Find where the given text appears and provide that cell's center as [x, y] coordinate. 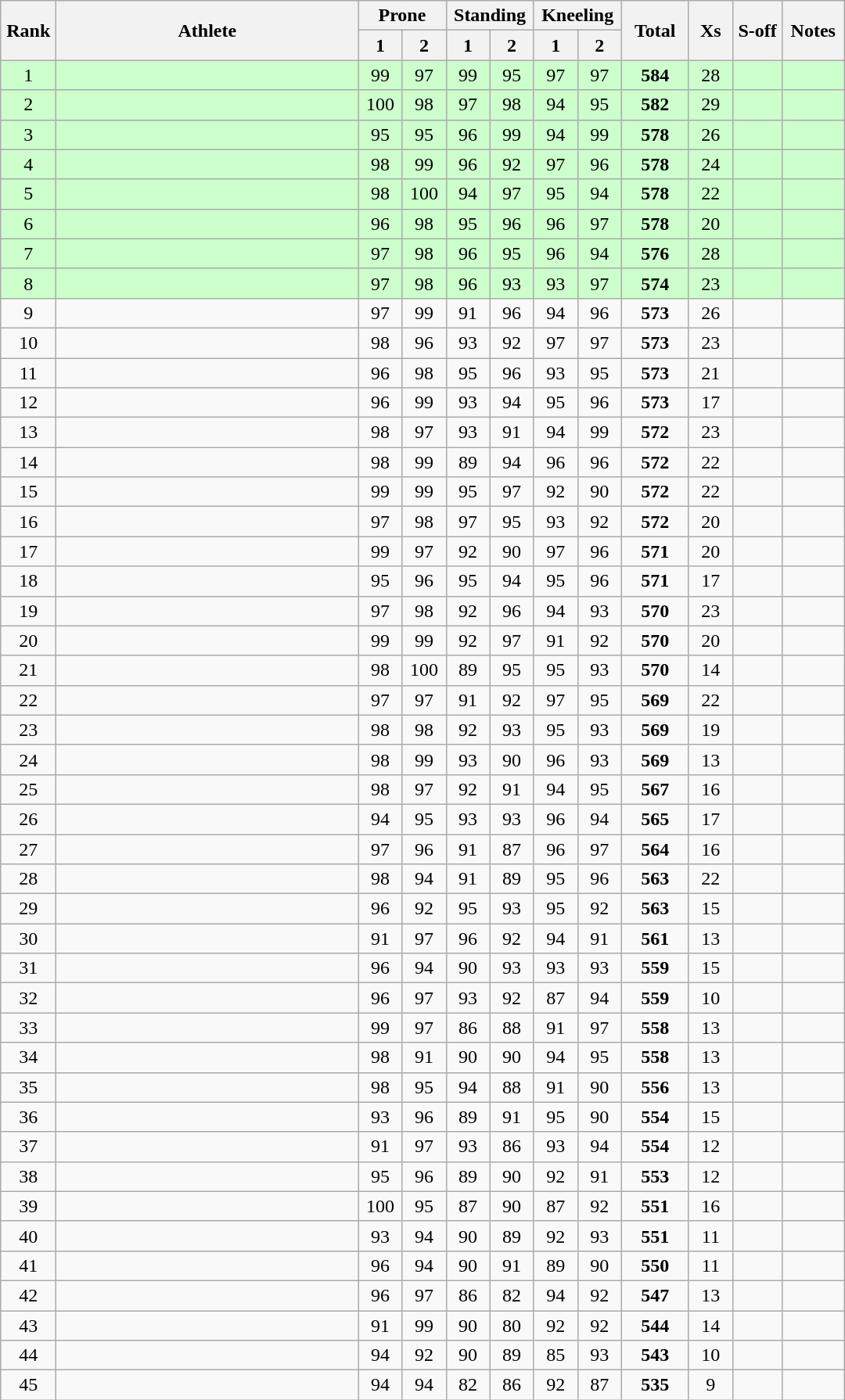
8 [28, 283]
564 [655, 849]
6 [28, 224]
30 [28, 939]
80 [512, 1326]
38 [28, 1176]
Kneeling [577, 16]
35 [28, 1087]
561 [655, 939]
7 [28, 253]
565 [655, 819]
3 [28, 135]
Prone [402, 16]
32 [28, 998]
550 [655, 1265]
544 [655, 1326]
543 [655, 1355]
584 [655, 75]
553 [655, 1176]
43 [28, 1326]
44 [28, 1355]
4 [28, 164]
574 [655, 283]
576 [655, 253]
5 [28, 194]
556 [655, 1087]
567 [655, 789]
40 [28, 1236]
Rank [28, 31]
547 [655, 1295]
18 [28, 581]
S-off [757, 31]
85 [556, 1355]
582 [655, 105]
25 [28, 789]
Athlete [207, 31]
45 [28, 1385]
Total [655, 31]
34 [28, 1057]
33 [28, 1028]
Xs [710, 31]
39 [28, 1206]
Standing [490, 16]
31 [28, 968]
27 [28, 849]
36 [28, 1117]
37 [28, 1147]
Notes [814, 31]
41 [28, 1265]
535 [655, 1385]
42 [28, 1295]
